For the text-containing cell, return its midpoint in (X, Y) coordinate format. 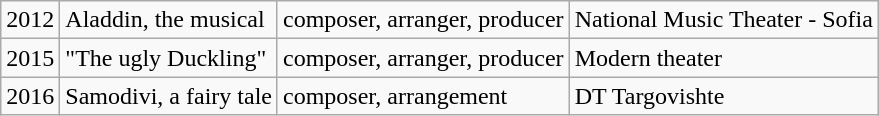
Modern theater (724, 58)
2016 (30, 96)
DT Targovishte (724, 96)
composer, arrangement (423, 96)
2012 (30, 20)
2015 (30, 58)
"The ugly Duckling" (169, 58)
Aladdin, the musical (169, 20)
National Music Theater - Sofia (724, 20)
Samodivi, a fairy tale (169, 96)
